Pinpoint the cell where the given text exists, returning its (x, y) midpoint coordinate. 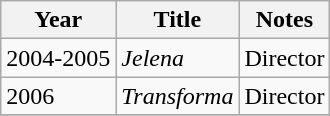
2006 (58, 96)
Notes (284, 20)
Jelena (178, 58)
Title (178, 20)
Year (58, 20)
2004-2005 (58, 58)
Transforma (178, 96)
